Return [x, y] of the center of cell containing provided text 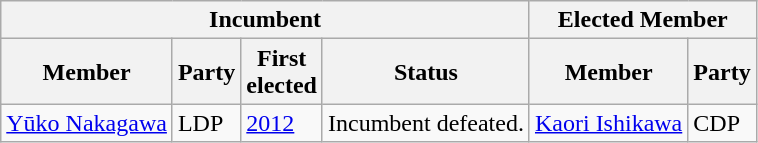
Status [426, 72]
Elected Member [642, 20]
Firstelected [282, 72]
Kaori Ishikawa [608, 123]
Incumbent [266, 20]
2012 [282, 123]
Yūko Nakagawa [87, 123]
Incumbent defeated. [426, 123]
LDP [206, 123]
CDP [722, 123]
